For the text-containing cell, return its midpoint in (X, Y) coordinate format. 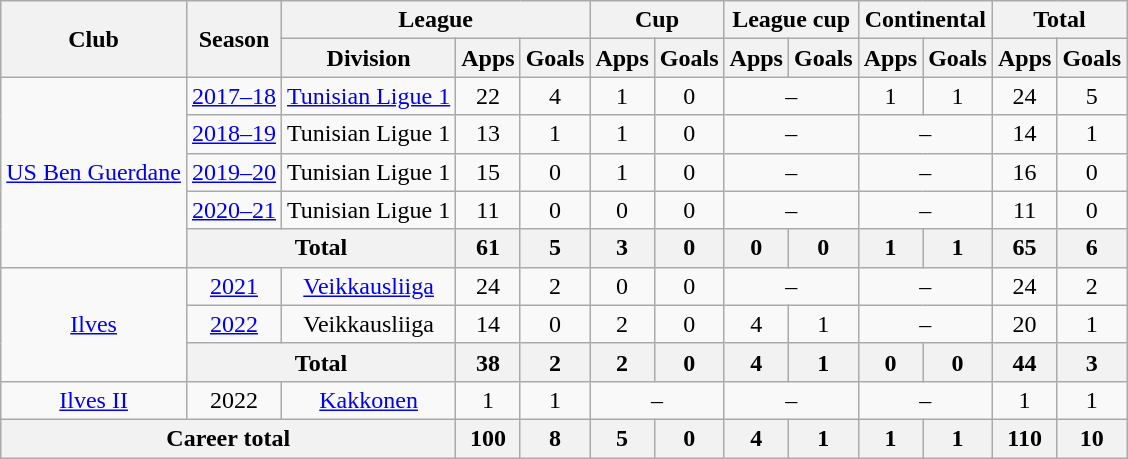
Cup (657, 20)
Division (369, 58)
38 (488, 362)
65 (1024, 248)
15 (488, 172)
2018–19 (234, 134)
44 (1024, 362)
10 (1092, 438)
20 (1024, 324)
Kakkonen (369, 400)
Ilves II (94, 400)
6 (1092, 248)
13 (488, 134)
2019–20 (234, 172)
League (436, 20)
61 (488, 248)
110 (1024, 438)
US Ben Guerdane (94, 172)
2020–21 (234, 210)
Continental (925, 20)
Career total (228, 438)
Ilves (94, 324)
2021 (234, 286)
16 (1024, 172)
Club (94, 39)
Season (234, 39)
League cup (791, 20)
22 (488, 96)
2017–18 (234, 96)
8 (555, 438)
100 (488, 438)
